From the cell containing the given text, extract its center point as (X, Y) coordinate. 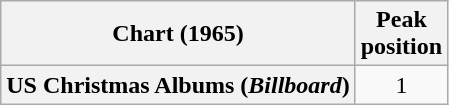
US Christmas Albums (Billboard) (178, 85)
1 (401, 85)
Peakposition (401, 34)
Chart (1965) (178, 34)
